Provide the [x, y] coordinate of the cell's center where the given text is located.  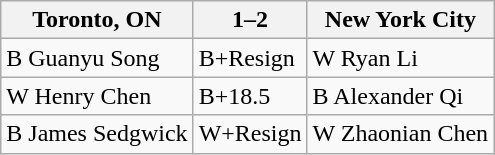
B James Sedgwick [97, 134]
New York City [400, 20]
Toronto, ON [97, 20]
B Alexander Qi [400, 96]
W+Resign [250, 134]
B Guanyu Song [97, 58]
B+18.5 [250, 96]
W Zhaonian Chen [400, 134]
B+Resign [250, 58]
W Henry Chen [97, 96]
1–2 [250, 20]
W Ryan Li [400, 58]
